Find where the given text appears and provide that cell's center as [X, Y] coordinate. 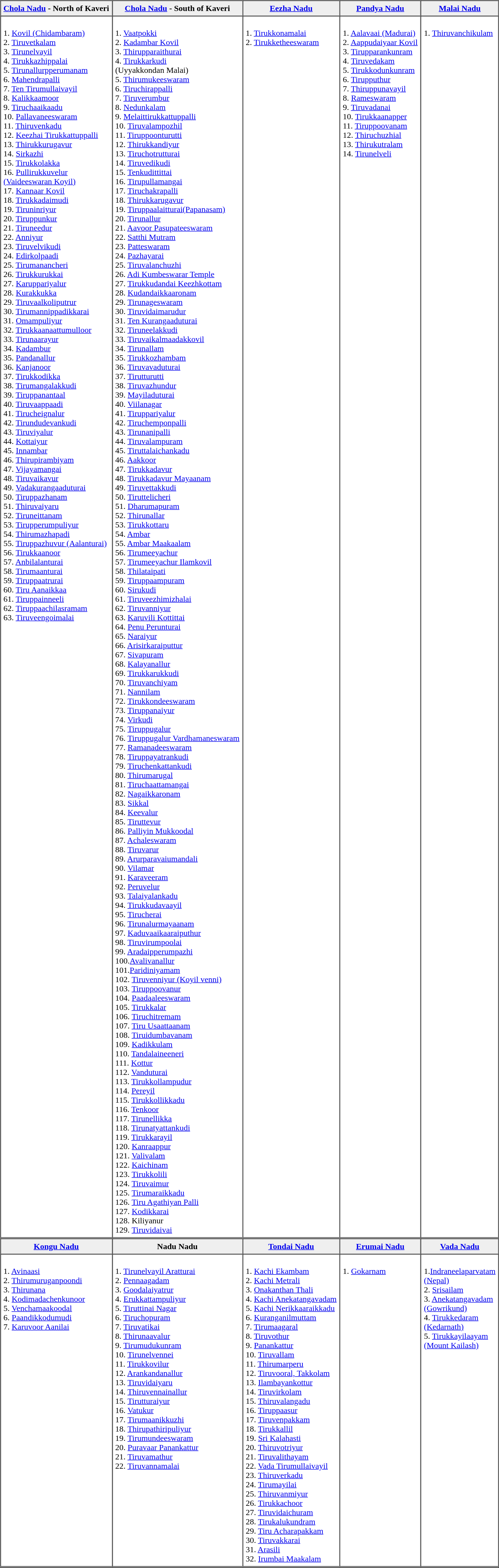
1. Avinaasi 2. Thirumuruganpoondi 3. Thirunana 4. Kodimadachenkunoor 5. Venchamaakoodal 6. Paandikkodumudi 7. Karuvoor Aanilai [56, 1411]
1. Gokarnam [380, 1411]
Chola Nadu - South of Kaveri [177, 8]
Pandya Nadu [380, 8]
Eezha Nadu [291, 8]
Kongu Nadu [56, 1246]
Malai Nadu [460, 8]
Erumai Nadu [380, 1246]
Tondai Nadu [291, 1246]
1.Indraneelaparvatam(Nepal) 2. Srisailam 3. Anekatangavadam(Gowrikund) 4. Tirukkedaram(Kedarnath) 5. Tirukkayilaayam(Mount Kailash) [460, 1411]
Nadu Nadu [177, 1246]
Vada Nadu [460, 1246]
1. Thiruvanchikulam [460, 627]
Chola Nadu - North of Kaveri [56, 8]
1. Tirukkonamalai 2. Tirukketheeswaram [291, 627]
